Determine the (X, Y) coordinate at the center of the cell enclosing the given text.  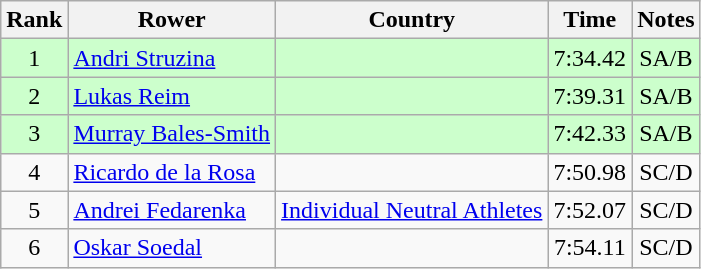
1 (34, 58)
7:39.31 (590, 96)
5 (34, 210)
Andrei Fedarenka (172, 210)
6 (34, 248)
7:50.98 (590, 172)
Ricardo de la Rosa (172, 172)
3 (34, 134)
7:54.11 (590, 248)
Andri Struzina (172, 58)
7:42.33 (590, 134)
4 (34, 172)
Lukas Reim (172, 96)
2 (34, 96)
Country (412, 20)
Notes (666, 20)
Time (590, 20)
7:52.07 (590, 210)
Rower (172, 20)
Rank (34, 20)
Murray Bales-Smith (172, 134)
7:34.42 (590, 58)
Individual Neutral Athletes (412, 210)
Oskar Soedal (172, 248)
